Determine the (X, Y) coordinate at the center of the cell enclosing the given text.  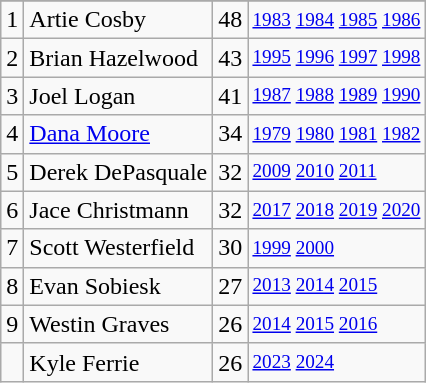
34 (230, 134)
30 (230, 248)
27 (230, 286)
5 (12, 172)
2013 2014 2015 (336, 286)
1 (12, 20)
Derek DePasquale (118, 172)
Kyle Ferrie (118, 362)
1999 2000 (336, 248)
Scott Westerfield (118, 248)
2009 2010 2011 (336, 172)
48 (230, 20)
2 (12, 58)
41 (230, 96)
Artie Cosby (118, 20)
1979 1980 1981 1982 (336, 134)
2014 2015 2016 (336, 324)
2023 2024 (336, 362)
1995 1996 1997 1998 (336, 58)
3 (12, 96)
Jace Christmann (118, 210)
2017 2018 2019 2020 (336, 210)
9 (12, 324)
Westin Graves (118, 324)
6 (12, 210)
43 (230, 58)
Dana Moore (118, 134)
Evan Sobiesk (118, 286)
Joel Logan (118, 96)
7 (12, 248)
Brian Hazelwood (118, 58)
8 (12, 286)
1983 1984 1985 1986 (336, 20)
4 (12, 134)
1987 1988 1989 1990 (336, 96)
